From the cell containing the given text, extract its center point as [X, Y] coordinate. 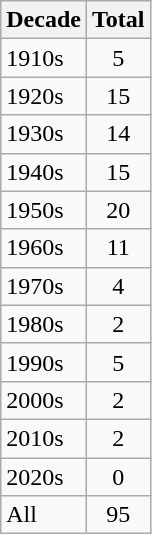
1920s [44, 96]
11 [118, 248]
1950s [44, 210]
95 [118, 515]
Decade [44, 20]
2020s [44, 477]
1990s [44, 362]
1960s [44, 248]
All [44, 515]
14 [118, 134]
1930s [44, 134]
2010s [44, 438]
20 [118, 210]
1970s [44, 286]
1910s [44, 58]
0 [118, 477]
Total [118, 20]
2000s [44, 400]
1980s [44, 324]
4 [118, 286]
1940s [44, 172]
